For the text-containing cell, return its midpoint in (X, Y) coordinate format. 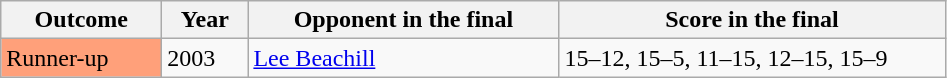
15–12, 15–5, 11–15, 12–15, 15–9 (752, 58)
2003 (205, 58)
Score in the final (752, 20)
Runner-up (82, 58)
Opponent in the final (404, 20)
Outcome (82, 20)
Year (205, 20)
Lee Beachill (404, 58)
